Search for the cell housing the specified text and yield its [x, y] center coordinate. 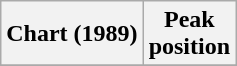
Peakposition [189, 34]
Chart (1989) [72, 34]
